From the cell containing the given text, extract its center point as [x, y] coordinate. 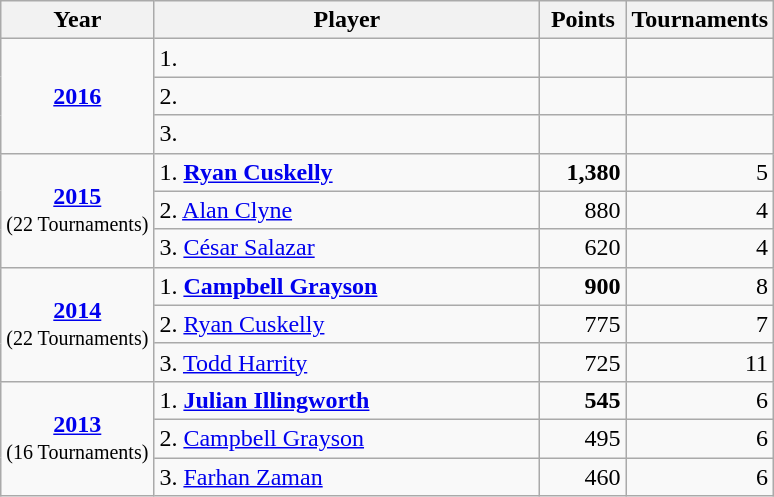
2. Alan Clyne [347, 210]
775 [583, 324]
Player [347, 20]
8 [700, 286]
Tournaments [700, 20]
1. Ryan Cuskelly [347, 172]
2016 [78, 96]
2015(22 Tournaments) [78, 210]
5 [700, 172]
2. [347, 96]
Points [583, 20]
2. Ryan Cuskelly [347, 324]
545 [583, 400]
3. César Salazar [347, 248]
2014(22 Tournaments) [78, 324]
900 [583, 286]
2013(16 Tournaments) [78, 438]
3. Todd Harrity [347, 362]
3. Farhan Zaman [347, 477]
Year [78, 20]
880 [583, 210]
7 [700, 324]
2. Campbell Grayson [347, 438]
460 [583, 477]
620 [583, 248]
495 [583, 438]
1. [347, 58]
1. Campbell Grayson [347, 286]
3. [347, 134]
1,380 [583, 172]
1. Julian Illingworth [347, 400]
11 [700, 362]
725 [583, 362]
